Detect which cell encompasses the target text, then output its [x, y] center coordinate. 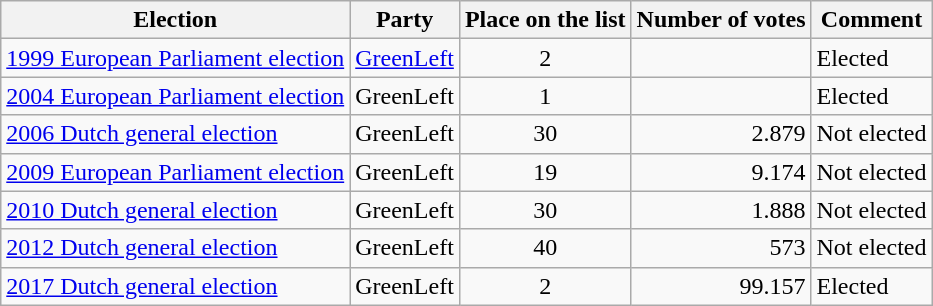
1.888 [721, 210]
Election [176, 20]
2010 Dutch general election [176, 210]
99.157 [721, 286]
2009 European Parliament election [176, 172]
40 [545, 248]
Place on the list [545, 20]
Party [405, 20]
2006 Dutch general election [176, 134]
2012 Dutch general election [176, 248]
Number of votes [721, 20]
2004 European Parliament election [176, 96]
1999 European Parliament election [176, 58]
Comment [872, 20]
2.879 [721, 134]
9.174 [721, 172]
2017 Dutch general election [176, 286]
573 [721, 248]
1 [545, 96]
19 [545, 172]
